For the text-containing cell, return its midpoint in (X, Y) coordinate format. 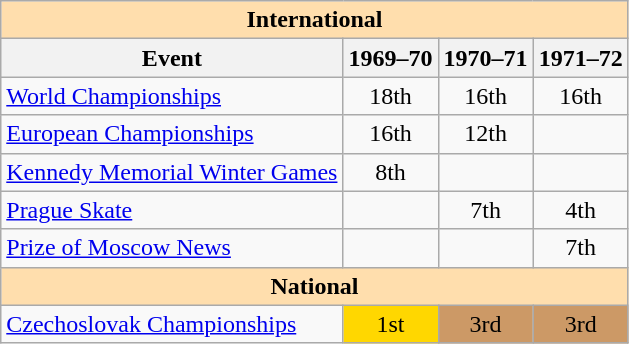
Czechoslovak Championships (172, 324)
4th (580, 210)
1st (390, 324)
National (314, 286)
8th (390, 172)
1970–71 (486, 58)
12th (486, 134)
18th (390, 96)
Event (172, 58)
International (314, 20)
European Championships (172, 134)
Kennedy Memorial Winter Games (172, 172)
1971–72 (580, 58)
Prize of Moscow News (172, 248)
1969–70 (390, 58)
World Championships (172, 96)
Prague Skate (172, 210)
